Determine the [x, y] coordinate at the center of the cell enclosing the given text.  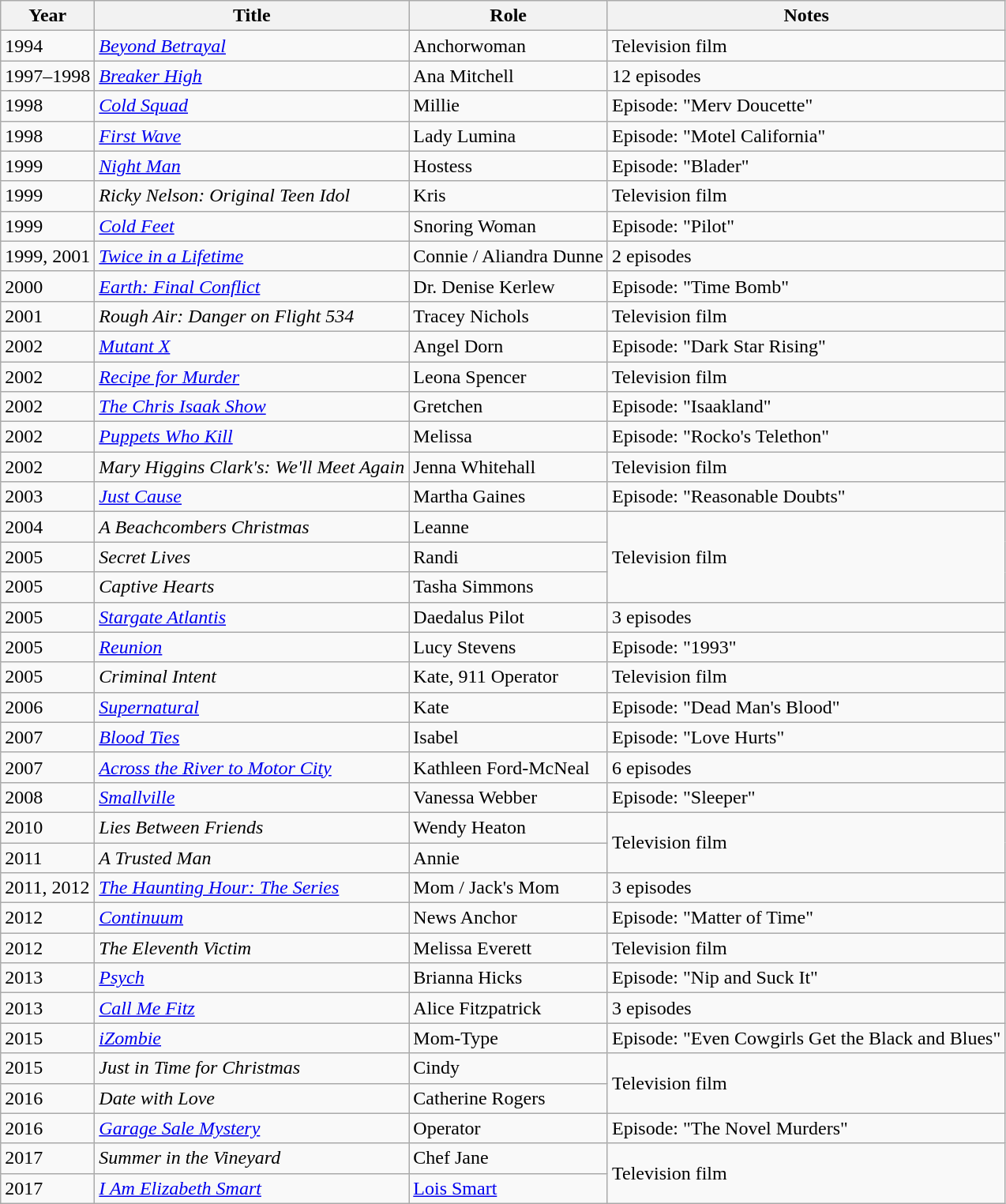
6 episodes [805, 767]
Jenna Whitehall [509, 467]
Leanne [509, 527]
2 episodes [805, 256]
Stargate Atlantis [252, 617]
Catherine Rogers [509, 1098]
Annie [509, 857]
Episode: "Dark Star Rising" [805, 346]
Role [509, 16]
2011, 2012 [47, 888]
Episode: "Sleeper" [805, 797]
Millie [509, 106]
Daedalus Pilot [509, 617]
Cold Feet [252, 226]
Smallville [252, 797]
Snoring Woman [509, 226]
Episode: "Blader" [805, 166]
Kris [509, 196]
Vanessa Webber [509, 797]
Just Cause [252, 497]
Psych [252, 978]
Earth: Final Conflict [252, 286]
Lois Smart [509, 1188]
Chef Jane [509, 1158]
1994 [47, 46]
Summer in the Vineyard [252, 1158]
Alice Fitzpatrick [509, 1008]
Puppets Who Kill [252, 437]
Episode: "Motel California" [805, 136]
Notes [805, 16]
News Anchor [509, 918]
Ana Mitchell [509, 76]
Operator [509, 1128]
Recipe for Murder [252, 377]
Criminal Intent [252, 677]
Anchorwoman [509, 46]
Wendy Heaton [509, 827]
Episode: "The Novel Murders" [805, 1128]
Leona Spencer [509, 377]
Kate, 911 Operator [509, 677]
Breaker High [252, 76]
Martha Gaines [509, 497]
Date with Love [252, 1098]
Cold Squad [252, 106]
Captive Hearts [252, 587]
Kathleen Ford-McNeal [509, 767]
The Chris Isaak Show [252, 407]
Lies Between Friends [252, 827]
Across the River to Motor City [252, 767]
2011 [47, 857]
Gretchen [509, 407]
Episode: "Nip and Suck It" [805, 978]
Twice in a Lifetime [252, 256]
Just in Time for Christmas [252, 1068]
Mom / Jack's Mom [509, 888]
Lady Lumina [509, 136]
Angel Dorn [509, 346]
Night Man [252, 166]
Call Me Fitz [252, 1008]
Continuum [252, 918]
Beyond Betrayal [252, 46]
Episode: "Time Bomb" [805, 286]
Connie / Aliandra Dunne [509, 256]
Tracey Nichols [509, 316]
First Wave [252, 136]
Episode: "Reasonable Doubts" [805, 497]
Episode: "Even Cowgirls Get the Black and Blues" [805, 1038]
Supernatural [252, 707]
Episode: "Pilot" [805, 226]
2001 [47, 316]
1999, 2001 [47, 256]
Episode: "Isaakland" [805, 407]
Secret Lives [252, 557]
Hostess [509, 166]
Episode: "Merv Doucette" [805, 106]
2003 [47, 497]
Dr. Denise Kerlew [509, 286]
Episode: "1993" [805, 647]
Melissa Everett [509, 948]
iZombie [252, 1038]
12 episodes [805, 76]
Lucy Stevens [509, 647]
I Am Elizabeth Smart [252, 1188]
The Haunting Hour: The Series [252, 888]
2006 [47, 707]
Rough Air: Danger on Flight 534 [252, 316]
Episode: "Rocko's Telethon" [805, 437]
Mutant X [252, 346]
Mom-Type [509, 1038]
Isabel [509, 737]
Episode: "Dead Man's Blood" [805, 707]
Ricky Nelson: Original Teen Idol [252, 196]
Cindy [509, 1068]
Melissa [509, 437]
Garage Sale Mystery [252, 1128]
Kate [509, 707]
A Beachcombers Christmas [252, 527]
1997–1998 [47, 76]
2010 [47, 827]
A Trusted Man [252, 857]
Randi [509, 557]
2000 [47, 286]
Brianna Hicks [509, 978]
2004 [47, 527]
Reunion [252, 647]
Year [47, 16]
Tasha Simmons [509, 587]
2008 [47, 797]
Episode: "Matter of Time" [805, 918]
Mary Higgins Clark's: We'll Meet Again [252, 467]
Blood Ties [252, 737]
Episode: "Love Hurts" [805, 737]
The Eleventh Victim [252, 948]
Title [252, 16]
